Determine the [x, y] coordinate at the center of the cell enclosing the given text.  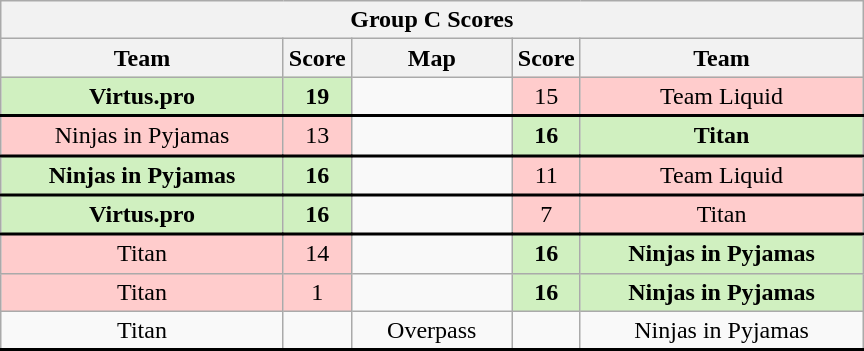
Overpass [432, 330]
7 [546, 215]
11 [546, 175]
14 [317, 254]
1 [317, 292]
Group C Scores [432, 20]
13 [317, 136]
15 [546, 96]
Map [432, 58]
19 [317, 96]
